Locate the cell with the specified text and output its [X, Y] center coordinate. 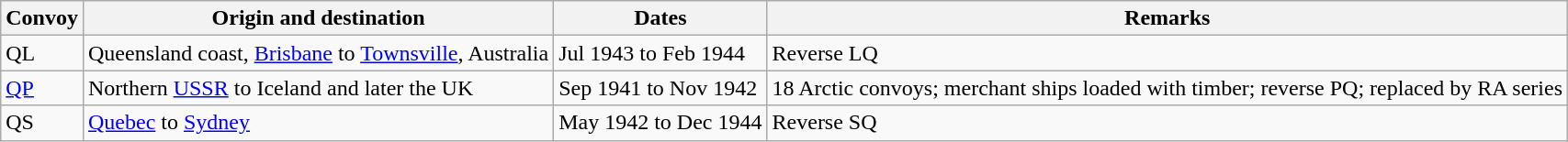
Quebec to Sydney [318, 123]
Remarks [1168, 18]
Convoy [42, 18]
QP [42, 88]
Reverse LQ [1168, 53]
Origin and destination [318, 18]
May 1942 to Dec 1944 [660, 123]
QS [42, 123]
Dates [660, 18]
Jul 1943 to Feb 1944 [660, 53]
Queensland coast, Brisbane to Townsville, Australia [318, 53]
QL [42, 53]
18 Arctic convoys; merchant ships loaded with timber; reverse PQ; replaced by RA series [1168, 88]
Northern USSR to Iceland and later the UK [318, 88]
Sep 1941 to Nov 1942 [660, 88]
Reverse SQ [1168, 123]
